Determine the [x, y] coordinate at the center of the cell enclosing the given text.  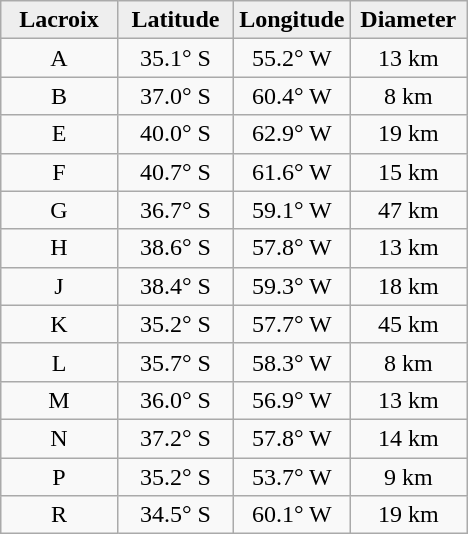
35.7° S [175, 362]
34.5° S [175, 515]
L [59, 362]
Lacroix [59, 20]
Longitude [292, 20]
B [59, 96]
60.4° W [292, 96]
37.0° S [175, 96]
P [59, 477]
F [59, 172]
38.4° S [175, 286]
36.7° S [175, 210]
M [59, 400]
15 km [408, 172]
H [59, 248]
47 km [408, 210]
59.1° W [292, 210]
A [59, 58]
Latitude [175, 20]
K [59, 324]
53.7° W [292, 477]
62.9° W [292, 134]
45 km [408, 324]
59.3° W [292, 286]
18 km [408, 286]
36.0° S [175, 400]
37.2° S [175, 438]
55.2° W [292, 58]
57.7° W [292, 324]
60.1° W [292, 515]
N [59, 438]
40.0° S [175, 134]
J [59, 286]
61.6° W [292, 172]
R [59, 515]
9 km [408, 477]
38.6° S [175, 248]
G [59, 210]
56.9° W [292, 400]
E [59, 134]
40.7° S [175, 172]
14 km [408, 438]
Diameter [408, 20]
35.1° S [175, 58]
58.3° W [292, 362]
